Provide the (x, y) coordinate of the cell's center where the given text is located.  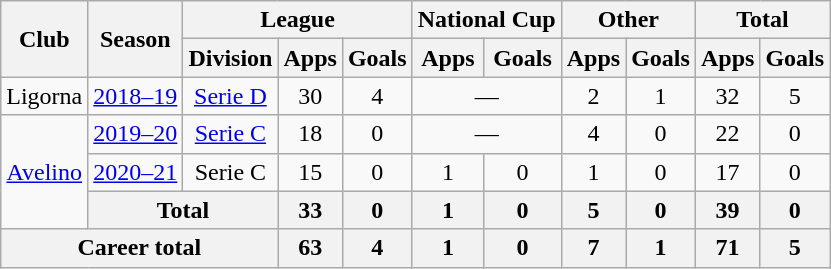
Division (230, 58)
2020–21 (136, 172)
2019–20 (136, 134)
7 (593, 248)
39 (727, 210)
Other (628, 20)
Career total (140, 248)
32 (727, 96)
Club (44, 39)
17 (727, 172)
18 (310, 134)
2 (593, 96)
Avelino (44, 172)
22 (727, 134)
Serie D (230, 96)
Ligorna (44, 96)
League (298, 20)
71 (727, 248)
30 (310, 96)
2018–19 (136, 96)
15 (310, 172)
33 (310, 210)
63 (310, 248)
National Cup (486, 20)
Season (136, 39)
